From the cell containing the given text, extract its center point as [X, Y] coordinate. 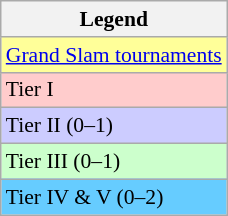
Tier IV & V (0–2) [114, 197]
Tier III (0–1) [114, 162]
Grand Slam tournaments [114, 55]
Tier II (0–1) [114, 126]
Legend [114, 19]
Tier I [114, 90]
